Output the (x, y) coordinate of the center of the cell containing the given text.  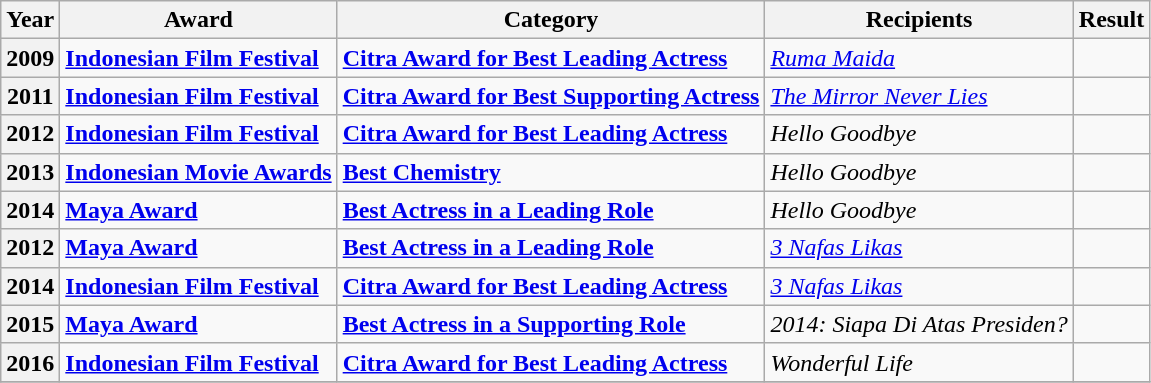
Result (1111, 20)
2013 (30, 172)
Best Chemistry (551, 172)
Category (551, 20)
2009 (30, 58)
Citra Award for Best Supporting Actress (551, 96)
The Mirror Never Lies (919, 96)
Recipients (919, 20)
Award (198, 20)
2016 (30, 362)
Year (30, 20)
Best Actress in a Supporting Role (551, 324)
2011 (30, 96)
2015 (30, 324)
2014: Siapa Di Atas Presiden? (919, 324)
Indonesian Movie Awards (198, 172)
Wonderful Life (919, 362)
Ruma Maida (919, 58)
